Determine the [X, Y] coordinate at the center of the cell enclosing the given text.  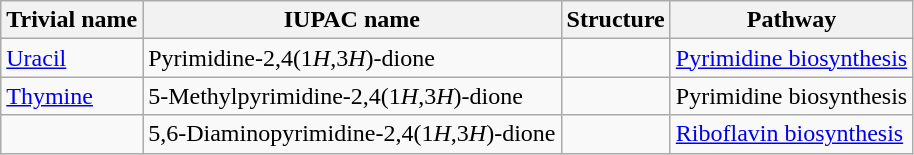
IUPAC name [352, 20]
Uracil [72, 58]
Structure [616, 20]
Thymine [72, 96]
Riboflavin biosynthesis [791, 134]
Pyrimidine-2,4(1H,3H)-dione [352, 58]
5-Methylpyrimidine-2,4(1H,3H)-dione [352, 96]
Trivial name [72, 20]
Pathway [791, 20]
5,6-Diaminopyrimidine-2,4(1H,3H)-dione [352, 134]
